Capture the cell that displays the provided text and extract its (x, y) central coordinate. 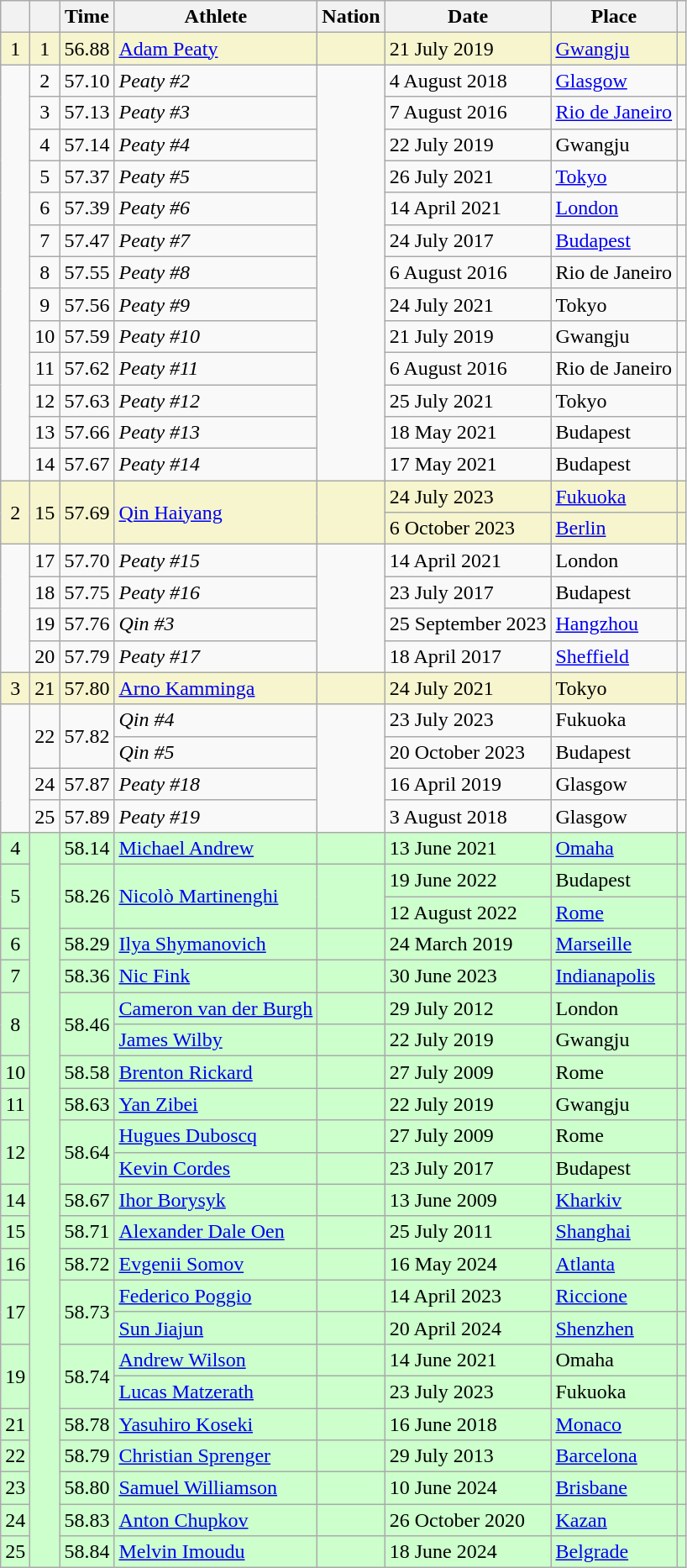
Arno Kamminga (216, 688)
Federico Poggio (216, 1296)
16 May 2024 (468, 1264)
Peaty #8 (216, 272)
57.39 (87, 208)
58.72 (87, 1264)
Barcelona (614, 1456)
Ihor Borysyk (216, 1200)
Cameron van der Burgh (216, 1008)
Peaty #9 (216, 304)
58.64 (87, 1152)
20 (45, 656)
Marseille (614, 944)
Time (87, 17)
58.58 (87, 1072)
Kharkiv (614, 1200)
Date (468, 17)
57.56 (87, 304)
58.46 (87, 1024)
29 July 2013 (468, 1456)
24 July 2017 (468, 240)
26 July 2021 (468, 176)
Peaty #19 (216, 816)
58.63 (87, 1104)
Peaty #17 (216, 656)
Peaty #7 (216, 240)
Samuel Williamson (216, 1488)
12 August 2022 (468, 912)
57.13 (87, 113)
14 April 2023 (468, 1296)
13 June 2009 (468, 1200)
Nic Fink (216, 976)
Nation (351, 17)
Sheffield (614, 656)
Peaty #14 (216, 465)
Place (614, 17)
Hugues Duboscq (216, 1136)
6 October 2023 (468, 529)
58.83 (87, 1520)
Belgrade (614, 1552)
58.80 (87, 1488)
29 July 2012 (468, 1008)
20 April 2024 (468, 1328)
Nicolò Martinenghi (216, 896)
16 April 2019 (468, 784)
Athlete (216, 17)
Peaty #13 (216, 433)
58.74 (87, 1376)
57.89 (87, 816)
57.87 (87, 784)
Peaty #2 (216, 81)
Brenton Rickard (216, 1072)
Peaty #5 (216, 176)
58.78 (87, 1424)
13 (45, 433)
25 September 2023 (468, 624)
18 (45, 592)
Peaty #4 (216, 145)
58.29 (87, 944)
Andrew Wilson (216, 1360)
Atlanta (614, 1264)
3 August 2018 (468, 816)
24 March 2019 (468, 944)
30 June 2023 (468, 976)
23 (15, 1488)
Michael Andrew (216, 848)
24 July 2023 (468, 497)
Monaco (614, 1424)
Ilya Shymanovich (216, 944)
58.84 (87, 1552)
18 April 2017 (468, 656)
57.37 (87, 176)
57.10 (87, 81)
Shanghai (614, 1232)
26 October 2020 (468, 1520)
57.67 (87, 465)
Qin Haiyang (216, 513)
57.82 (87, 736)
16 (15, 1264)
9 (45, 304)
57.63 (87, 401)
Peaty #6 (216, 208)
57.80 (87, 688)
Sun Jiajun (216, 1328)
57.47 (87, 240)
Peaty #12 (216, 401)
Peaty #18 (216, 784)
18 May 2021 (468, 433)
16 June 2018 (468, 1424)
Brisbane (614, 1488)
13 June 2021 (468, 848)
Qin #5 (216, 752)
Evgenii Somov (216, 1264)
57.62 (87, 368)
20 October 2023 (468, 752)
58.14 (87, 848)
Adam Peaty (216, 49)
Peaty #16 (216, 592)
Qin #3 (216, 624)
Yasuhiro Koseki (216, 1424)
18 June 2024 (468, 1552)
57.66 (87, 433)
7 August 2016 (468, 113)
Kevin Cordes (216, 1168)
Alexander Dale Oen (216, 1232)
57.69 (87, 513)
Peaty #15 (216, 560)
57.75 (87, 592)
10 June 2024 (468, 1488)
4 August 2018 (468, 81)
Riccione (614, 1296)
Peaty #11 (216, 368)
Qin #4 (216, 720)
Peaty #3 (216, 113)
Yan Zibei (216, 1104)
Berlin (614, 529)
Indianapolis (614, 976)
19 June 2022 (468, 880)
57.55 (87, 272)
14 June 2021 (468, 1360)
Peaty #10 (216, 336)
Lucas Matzerath (216, 1392)
58.71 (87, 1232)
25 July 2011 (468, 1232)
57.79 (87, 656)
17 May 2021 (468, 465)
56.88 (87, 49)
57.59 (87, 336)
Anton Chupkov (216, 1520)
Kazan (614, 1520)
57.76 (87, 624)
James Wilby (216, 1040)
58.79 (87, 1456)
Melvin Imoudu (216, 1552)
58.73 (87, 1312)
57.70 (87, 560)
Christian Sprenger (216, 1456)
57.14 (87, 145)
58.36 (87, 976)
Hangzhou (614, 624)
25 July 2021 (468, 401)
58.67 (87, 1200)
Shenzhen (614, 1328)
58.26 (87, 896)
